Locate the cell with the specified text and output its (X, Y) center coordinate. 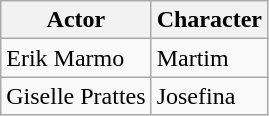
Giselle Prattes (76, 96)
Actor (76, 20)
Character (209, 20)
Josefina (209, 96)
Martim (209, 58)
Erik Marmo (76, 58)
